Scan for the cell matching the given text and deliver its [X, Y] coordinate at center. 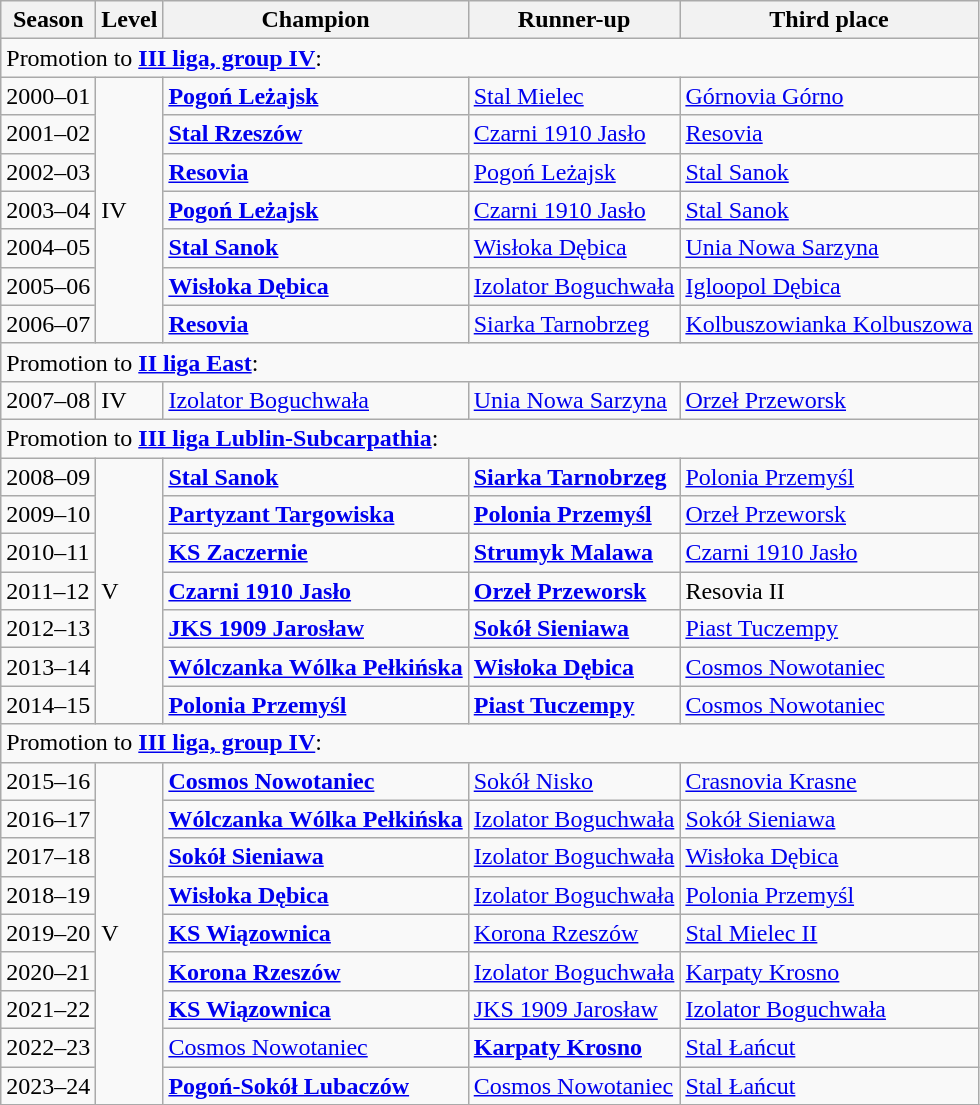
2001–02 [48, 134]
Promotion to II liga East: [490, 362]
2015–16 [48, 781]
2004–05 [48, 248]
Third place [829, 20]
Strumyk Malawa [574, 553]
Sokół Nisko [574, 781]
2014–15 [48, 705]
2012–13 [48, 629]
2002–03 [48, 172]
2017–18 [48, 857]
Level [130, 20]
Pogoń-Sokół Lubaczów [316, 1085]
2016–17 [48, 819]
2010–11 [48, 553]
2008–09 [48, 477]
Górnovia Górno [829, 96]
2018–19 [48, 895]
Crasnovia Krasne [829, 781]
2013–14 [48, 667]
Stal Mielec II [829, 933]
2022–23 [48, 1047]
Stal Mielec [574, 96]
2005–06 [48, 286]
Igloopol Dębica [829, 286]
Kolbuszowianka Kolbuszowa [829, 324]
2007–08 [48, 400]
2006–07 [48, 324]
2019–20 [48, 933]
Stal Rzeszów [316, 134]
2000–01 [48, 96]
Season [48, 20]
Promotion to III liga Lublin-Subcarpathia: [490, 438]
2020–21 [48, 971]
2023–24 [48, 1085]
Partyzant Targowiska [316, 515]
Champion [316, 20]
Resovia II [829, 591]
KS Zaczernie [316, 553]
Runner-up [574, 20]
2003–04 [48, 210]
2009–10 [48, 515]
2021–22 [48, 1009]
2011–12 [48, 591]
